Locate the cell with the specified text and output its (x, y) center coordinate. 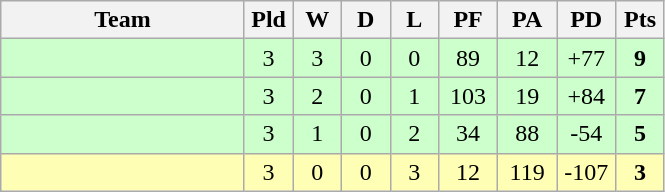
-107 (586, 172)
119 (528, 172)
Team (123, 20)
+77 (586, 58)
-54 (586, 134)
7 (640, 96)
19 (528, 96)
W (318, 20)
PD (586, 20)
Pts (640, 20)
Pld (268, 20)
L (414, 20)
PF (468, 20)
88 (528, 134)
D (366, 20)
34 (468, 134)
103 (468, 96)
+84 (586, 96)
5 (640, 134)
PA (528, 20)
9 (640, 58)
89 (468, 58)
